Locate the cell with the specified text and output its [x, y] center coordinate. 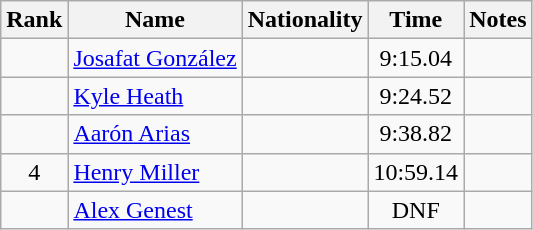
Henry Miller [155, 172]
Rank [34, 20]
Name [155, 20]
9:38.82 [416, 134]
10:59.14 [416, 172]
Notes [498, 20]
Kyle Heath [155, 96]
Nationality [305, 20]
9:24.52 [416, 96]
4 [34, 172]
9:15.04 [416, 58]
Josafat González [155, 58]
Time [416, 20]
DNF [416, 210]
Aarón Arias [155, 134]
Alex Genest [155, 210]
